Extract the (x, y) coordinate from the center of the cell holding the provided text.  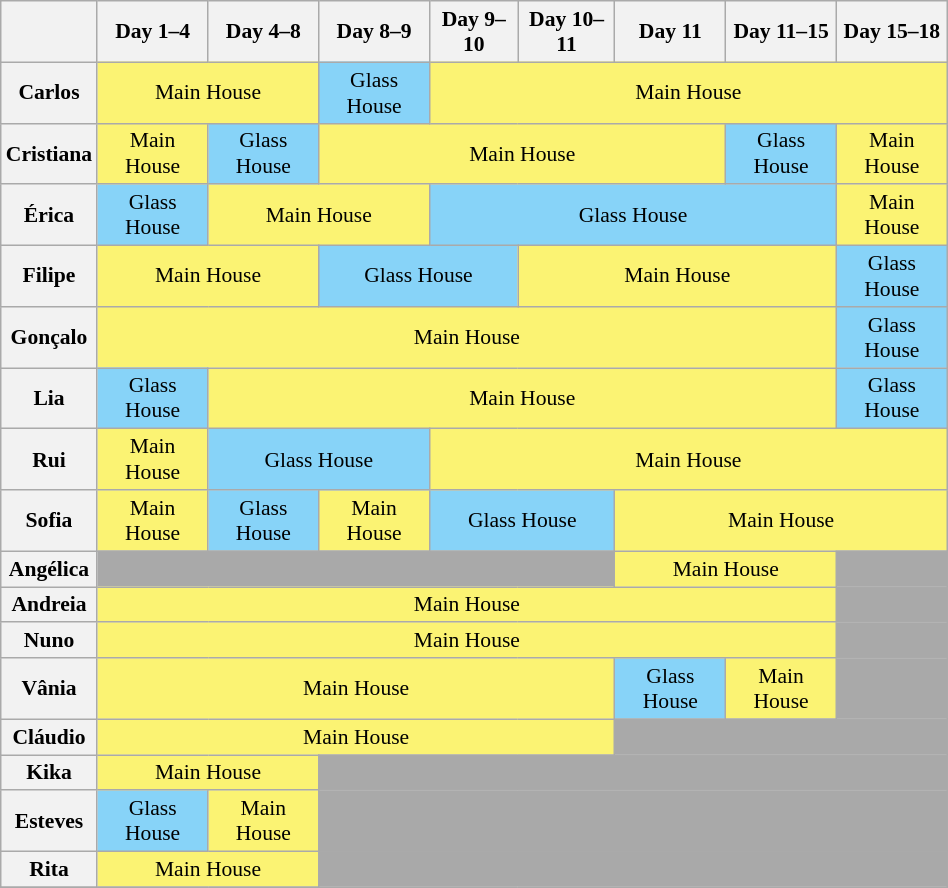
Day 15–18 (892, 32)
Cristiana (49, 154)
Day 1–4 (152, 32)
Cláudio (49, 737)
Andreia (49, 605)
Angélica (49, 569)
Day 9–10 (474, 32)
Rita (49, 870)
Nuno (49, 641)
Gonçalo (49, 338)
Kika (49, 773)
Lia (49, 398)
Carlos (49, 92)
Day 8–9 (374, 32)
Day 4–8 (264, 32)
Vânia (49, 688)
Day 11–15 (782, 32)
Rui (49, 460)
Day 10–11 (566, 32)
Érica (49, 216)
Esteves (49, 822)
Filipe (49, 276)
Day 11 (670, 32)
Sofia (49, 520)
